Locate the cell with the specified text and output its [x, y] center coordinate. 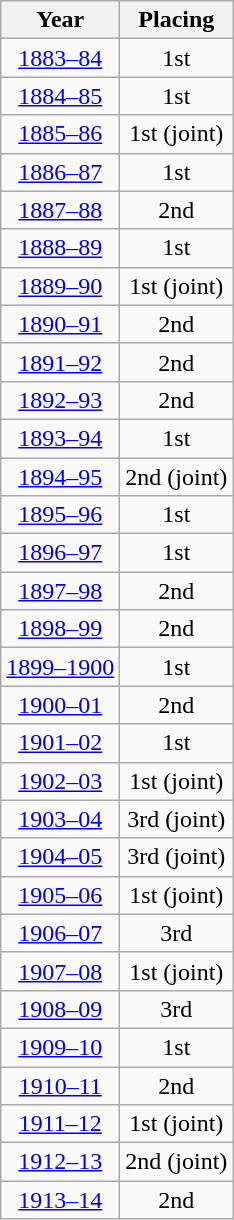
1909–10 [60, 1047]
1896–97 [60, 553]
1894–95 [60, 477]
1902–03 [60, 781]
1906–07 [60, 933]
1890–91 [60, 324]
1891–92 [60, 362]
Year [60, 20]
1893–94 [60, 438]
1910–11 [60, 1085]
1886–87 [60, 172]
1889–90 [60, 286]
1888–89 [60, 248]
1899–1900 [60, 667]
1912–13 [60, 1162]
1887–88 [60, 210]
1903–04 [60, 819]
1898–99 [60, 629]
Placing [176, 20]
1911–12 [60, 1124]
1913–14 [60, 1200]
1907–08 [60, 971]
1897–98 [60, 591]
1908–09 [60, 1009]
1884–85 [60, 96]
1901–02 [60, 743]
1883–84 [60, 58]
1904–05 [60, 857]
1895–96 [60, 515]
1905–06 [60, 895]
1900–01 [60, 705]
1892–93 [60, 400]
1885–86 [60, 134]
